From the cell containing the given text, extract its center point as [X, Y] coordinate. 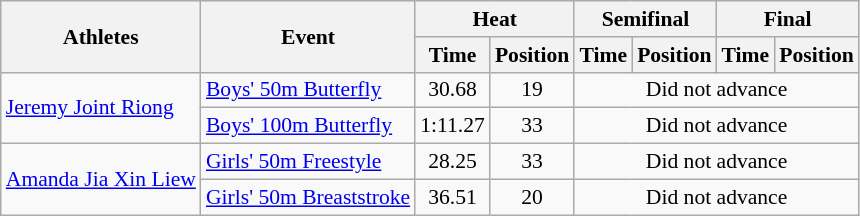
Amanda Jia Xin Liew [101, 180]
19 [532, 90]
30.68 [452, 90]
36.51 [452, 197]
Boys' 100m Butterfly [308, 126]
Semifinal [645, 19]
1:11.27 [452, 126]
Heat [494, 19]
Final [788, 19]
Boys' 50m Butterfly [308, 90]
Event [308, 36]
Jeremy Joint Riong [101, 108]
28.25 [452, 162]
Girls' 50m Freestyle [308, 162]
Girls' 50m Breaststroke [308, 197]
Athletes [101, 36]
20 [532, 197]
